Provide the [x, y] coordinate of the cell's center where the given text is located.  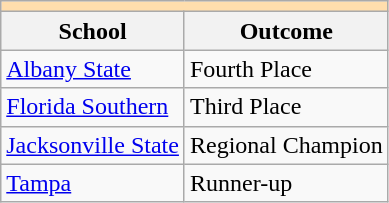
Third Place [286, 107]
Regional Champion [286, 145]
Outcome [286, 31]
School [93, 31]
Runner-up [286, 183]
Albany State [93, 69]
Florida Southern [93, 107]
Tampa [93, 183]
Fourth Place [286, 69]
Jacksonville State [93, 145]
